Return (x, y) of the center of cell containing provided text 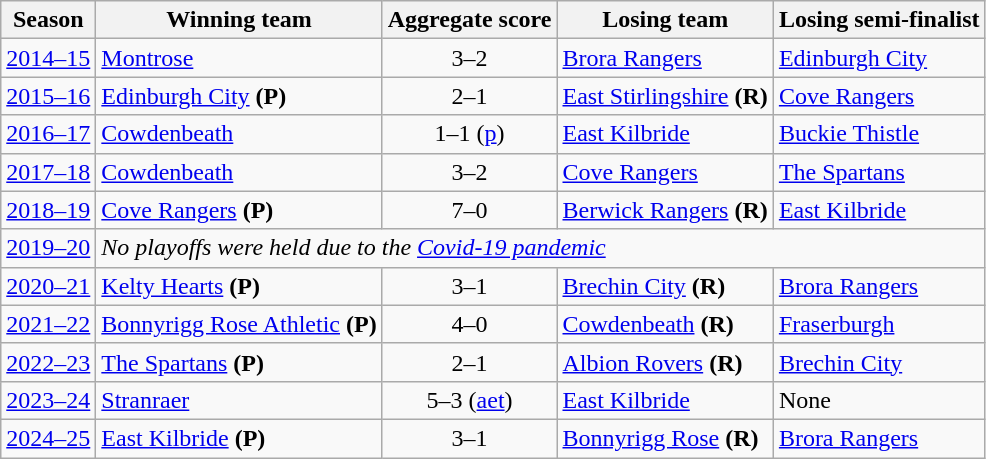
Buckie Thistle (879, 134)
Albion Rovers (R) (665, 362)
2016–17 (48, 134)
Bonnyrigg Rose (R) (665, 438)
Losing team (665, 20)
2023–24 (48, 400)
Bonnyrigg Rose Athletic (P) (239, 324)
East Kilbride (P) (239, 438)
No playoffs were held due to the Covid-19 pandemic (540, 248)
Berwick Rangers (R) (665, 210)
None (879, 400)
Cowdenbeath (R) (665, 324)
Season (48, 20)
Montrose (239, 58)
Edinburgh City (P) (239, 96)
4–0 (470, 324)
7–0 (470, 210)
5–3 (aet) (470, 400)
Stranraer (239, 400)
The Spartans (879, 172)
Brechin City (R) (665, 286)
The Spartans (P) (239, 362)
2014–15 (48, 58)
1–1 (p) (470, 134)
Aggregate score (470, 20)
2021–22 (48, 324)
Cove Rangers (P) (239, 210)
2019–20 (48, 248)
2024–25 (48, 438)
East Stirlingshire (R) (665, 96)
2022–23 (48, 362)
2017–18 (48, 172)
Kelty Hearts (P) (239, 286)
Edinburgh City (879, 58)
Fraserburgh (879, 324)
Winning team (239, 20)
2015–16 (48, 96)
2020–21 (48, 286)
2018–19 (48, 210)
Brechin City (879, 362)
Losing semi-finalist (879, 20)
